Pinpoint the cell where the given text exists, returning its (x, y) midpoint coordinate. 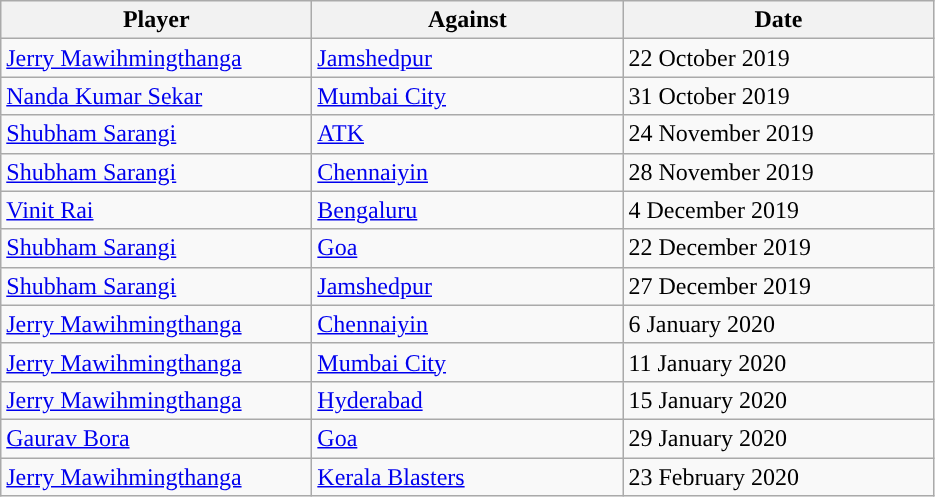
6 January 2020 (778, 324)
Player (156, 20)
Bengaluru (468, 210)
27 December 2019 (778, 286)
28 November 2019 (778, 172)
ATK (468, 134)
22 October 2019 (778, 58)
Vinit Rai (156, 210)
Kerala Blasters (468, 477)
Gaurav Bora (156, 438)
Hyderabad (468, 400)
4 December 2019 (778, 210)
15 January 2020 (778, 400)
Against (468, 20)
23 February 2020 (778, 477)
24 November 2019 (778, 134)
22 December 2019 (778, 248)
Date (778, 20)
31 October 2019 (778, 96)
11 January 2020 (778, 362)
Nanda Kumar Sekar (156, 96)
29 January 2020 (778, 438)
